Determine the (x, y) coordinate at the center of the cell enclosing the given text.  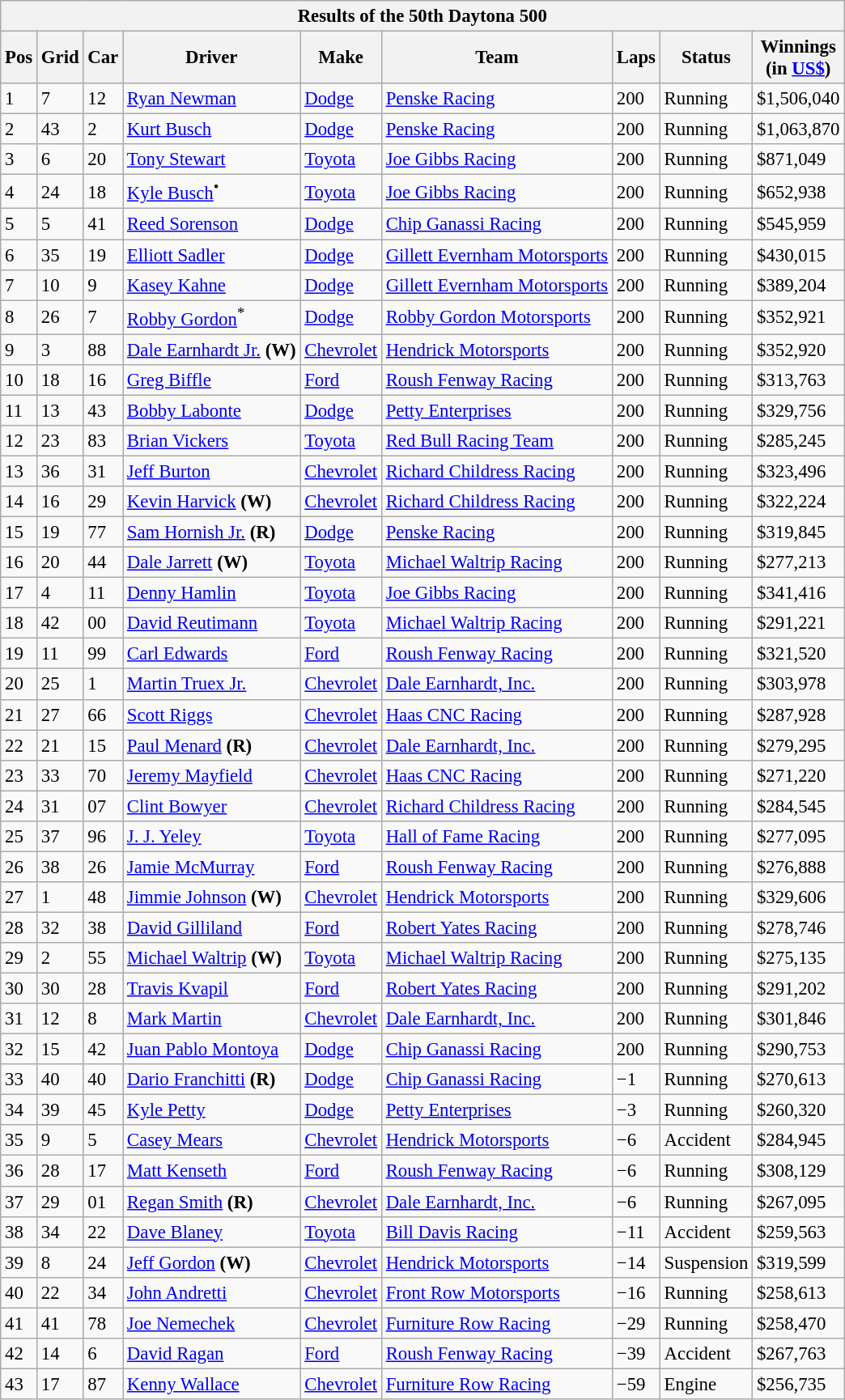
$256,735 (798, 1384)
$278,746 (798, 927)
Joe Nemechek (212, 1323)
Driver (212, 58)
Tony Stewart (212, 159)
$290,753 (798, 1050)
$1,063,870 (798, 129)
−14 (636, 1262)
55 (104, 958)
Scott Riggs (212, 715)
David Reutimann (212, 623)
$285,245 (798, 441)
Results of the 50th Daytona 500 (422, 16)
Carl Edwards (212, 654)
Front Row Motorsports (497, 1292)
$260,320 (798, 1110)
Michael Waltrip (W) (212, 958)
Kyle Petty (212, 1110)
99 (104, 654)
Jeff Gordon (W) (212, 1262)
Casey Mears (212, 1140)
Status (706, 58)
Robby Gordon Motorsports (497, 317)
$275,135 (798, 958)
Dave Blaney (212, 1232)
−11 (636, 1232)
Laps (636, 58)
45 (104, 1110)
00 (104, 623)
Jimmie Johnson (W) (212, 897)
Pos (19, 58)
Sam Hornish Jr. (R) (212, 532)
Paul Menard (R) (212, 745)
J. J. Yeley (212, 837)
$430,015 (798, 255)
$301,846 (798, 1019)
−3 (636, 1110)
Denny Hamlin (212, 593)
$287,928 (798, 715)
−39 (636, 1354)
Red Bull Racing Team (497, 441)
$329,606 (798, 897)
77 (104, 532)
−29 (636, 1323)
07 (104, 806)
$258,470 (798, 1323)
Winnings(in US$) (798, 58)
Jeff Burton (212, 471)
83 (104, 441)
$291,202 (798, 989)
66 (104, 715)
David Ragan (212, 1354)
$321,520 (798, 654)
Dario Franchitti (R) (212, 1080)
$270,613 (798, 1080)
$352,921 (798, 317)
−59 (636, 1384)
Brian Vickers (212, 441)
−1 (636, 1080)
$313,763 (798, 380)
$279,295 (798, 745)
$319,599 (798, 1262)
$341,416 (798, 593)
Team (497, 58)
$352,920 (798, 350)
Matt Kenseth (212, 1171)
$329,756 (798, 410)
Regan Smith (R) (212, 1202)
$323,496 (798, 471)
Kevin Harvick (W) (212, 502)
$291,221 (798, 623)
70 (104, 775)
Make (341, 58)
$545,959 (798, 224)
$267,095 (798, 1202)
Suspension (706, 1262)
$322,224 (798, 502)
$267,763 (798, 1354)
$258,613 (798, 1292)
$319,845 (798, 532)
−16 (636, 1292)
$389,204 (798, 285)
Bill Davis Racing (497, 1232)
David Gilliland (212, 927)
Clint Bowyer (212, 806)
Engine (706, 1384)
$276,888 (798, 867)
88 (104, 350)
$259,563 (798, 1232)
48 (104, 897)
Mark Martin (212, 1019)
78 (104, 1323)
Kasey Kahne (212, 285)
$284,945 (798, 1140)
Jeremy Mayfield (212, 775)
Dale Earnhardt Jr. (W) (212, 350)
87 (104, 1384)
96 (104, 837)
$277,095 (798, 837)
$271,220 (798, 775)
Hall of Fame Racing (497, 837)
$284,545 (798, 806)
Grid (60, 58)
Car (104, 58)
44 (104, 562)
Elliott Sadler (212, 255)
Kenny Wallace (212, 1384)
$1,506,040 (798, 99)
Kyle Busch• (212, 192)
$871,049 (798, 159)
$652,938 (798, 192)
$277,213 (798, 562)
Juan Pablo Montoya (212, 1050)
$303,978 (798, 685)
John Andretti (212, 1292)
Ryan Newman (212, 99)
Kurt Busch (212, 129)
Greg Biffle (212, 380)
Dale Jarrett (W) (212, 562)
$308,129 (798, 1171)
Jamie McMurray (212, 867)
Travis Kvapil (212, 989)
Martin Truex Jr. (212, 685)
01 (104, 1202)
Robby Gordon* (212, 317)
Reed Sorenson (212, 224)
Bobby Labonte (212, 410)
